Determine the [x, y] coordinate at the center of the cell enclosing the given text.  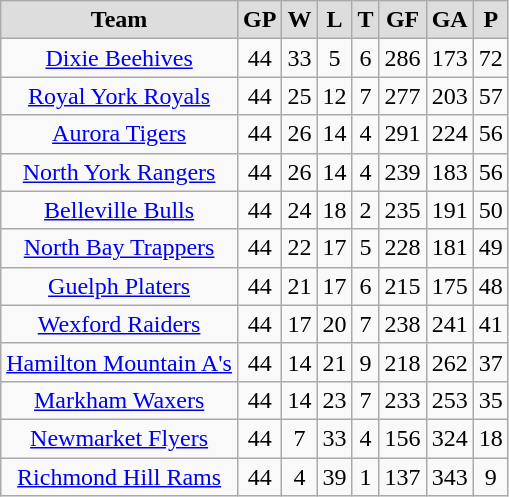
W [300, 20]
50 [490, 210]
35 [490, 400]
Guelph Platers [120, 286]
218 [402, 362]
173 [450, 58]
48 [490, 286]
Markham Waxers [120, 400]
277 [402, 96]
Team [120, 20]
Royal York Royals [120, 96]
P [490, 20]
Belleville Bulls [120, 210]
241 [450, 324]
191 [450, 210]
23 [334, 400]
181 [450, 248]
37 [490, 362]
72 [490, 58]
175 [450, 286]
239 [402, 172]
183 [450, 172]
Wexford Raiders [120, 324]
238 [402, 324]
GF [402, 20]
137 [402, 477]
235 [402, 210]
215 [402, 286]
286 [402, 58]
324 [450, 438]
39 [334, 477]
L [334, 20]
22 [300, 248]
T [366, 20]
Newmarket Flyers [120, 438]
25 [300, 96]
253 [450, 400]
156 [402, 438]
233 [402, 400]
Hamilton Mountain A's [120, 362]
2 [366, 210]
24 [300, 210]
41 [490, 324]
224 [450, 134]
343 [450, 477]
Dixie Beehives [120, 58]
57 [490, 96]
291 [402, 134]
12 [334, 96]
20 [334, 324]
Aurora Tigers [120, 134]
49 [490, 248]
GA [450, 20]
North Bay Trappers [120, 248]
North York Rangers [120, 172]
1 [366, 477]
GP [259, 20]
262 [450, 362]
Richmond Hill Rams [120, 477]
228 [402, 248]
203 [450, 96]
